Return the (X, Y) coordinate for the center point of the cell that contains the specified text.  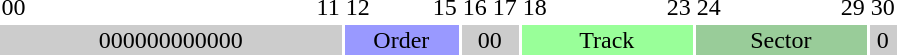
Order (401, 40)
Track (606, 40)
00 (490, 40)
Sector (780, 40)
0 (882, 40)
000000000000 (170, 40)
